Scan for the cell matching the given text and deliver its [x, y] coordinate at center. 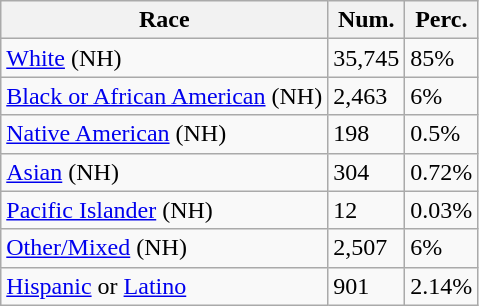
304 [366, 172]
Black or African American (NH) [164, 96]
Perc. [442, 20]
0.5% [442, 134]
85% [442, 58]
Pacific Islander (NH) [164, 210]
Hispanic or Latino [164, 286]
Other/Mixed (NH) [164, 248]
0.72% [442, 172]
0.03% [442, 210]
Asian (NH) [164, 172]
12 [366, 210]
2,463 [366, 96]
35,745 [366, 58]
2.14% [442, 286]
Native American (NH) [164, 134]
901 [366, 286]
2,507 [366, 248]
198 [366, 134]
Race [164, 20]
Num. [366, 20]
White (NH) [164, 58]
